Locate the cell with the specified text and output its (x, y) center coordinate. 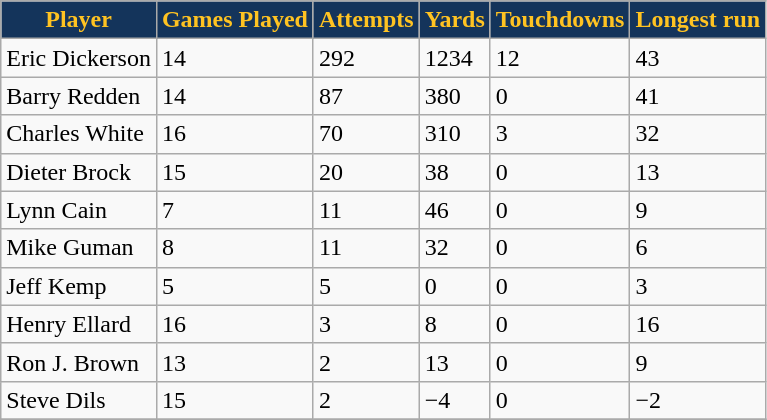
7 (234, 210)
Yards (454, 20)
Henry Ellard (79, 324)
Lynn Cain (79, 210)
1234 (454, 58)
380 (454, 96)
6 (698, 248)
Barry Redden (79, 96)
−2 (698, 400)
Jeff Kemp (79, 286)
Longest run (698, 20)
Dieter Brock (79, 172)
Games Played (234, 20)
Mike Guman (79, 248)
12 (560, 58)
292 (366, 58)
Eric Dickerson (79, 58)
Ron J. Brown (79, 362)
−4 (454, 400)
87 (366, 96)
38 (454, 172)
Touchdowns (560, 20)
310 (454, 134)
43 (698, 58)
46 (454, 210)
20 (366, 172)
70 (366, 134)
41 (698, 96)
Attempts (366, 20)
Steve Dils (79, 400)
Charles White (79, 134)
Player (79, 20)
